Return (X, Y) of the center of cell containing provided text 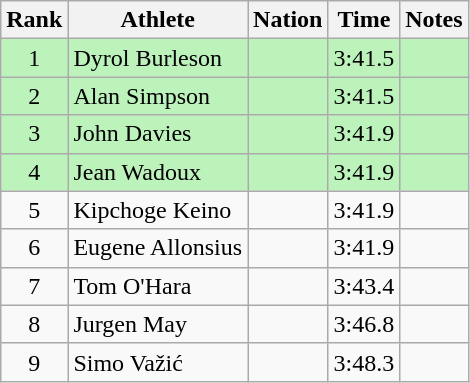
1 (34, 58)
Nation (288, 20)
4 (34, 172)
John Davies (158, 134)
Jean Wadoux (158, 172)
6 (34, 248)
Dyrol Burleson (158, 58)
2 (34, 96)
Time (364, 20)
Simo Važić (158, 362)
Alan Simpson (158, 96)
Kipchoge Keino (158, 210)
Rank (34, 20)
Tom O'Hara (158, 286)
3 (34, 134)
Jurgen May (158, 324)
3:46.8 (364, 324)
9 (34, 362)
8 (34, 324)
3:48.3 (364, 362)
7 (34, 286)
Athlete (158, 20)
5 (34, 210)
Eugene Allonsius (158, 248)
3:43.4 (364, 286)
Notes (434, 20)
